Scan for the cell matching the given text and deliver its [x, y] coordinate at center. 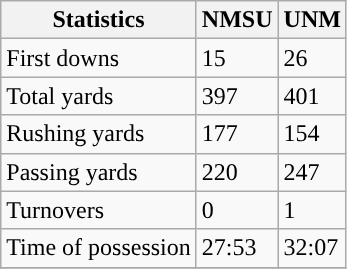
15 [237, 58]
UNM [312, 20]
397 [237, 96]
401 [312, 96]
Rushing yards [99, 134]
Statistics [99, 20]
32:07 [312, 248]
247 [312, 172]
26 [312, 58]
Turnovers [99, 210]
NMSU [237, 20]
1 [312, 210]
Passing yards [99, 172]
First downs [99, 58]
Total yards [99, 96]
Time of possession [99, 248]
0 [237, 210]
27:53 [237, 248]
220 [237, 172]
154 [312, 134]
177 [237, 134]
